Find where the given text appears and provide that cell's center as [x, y] coordinate. 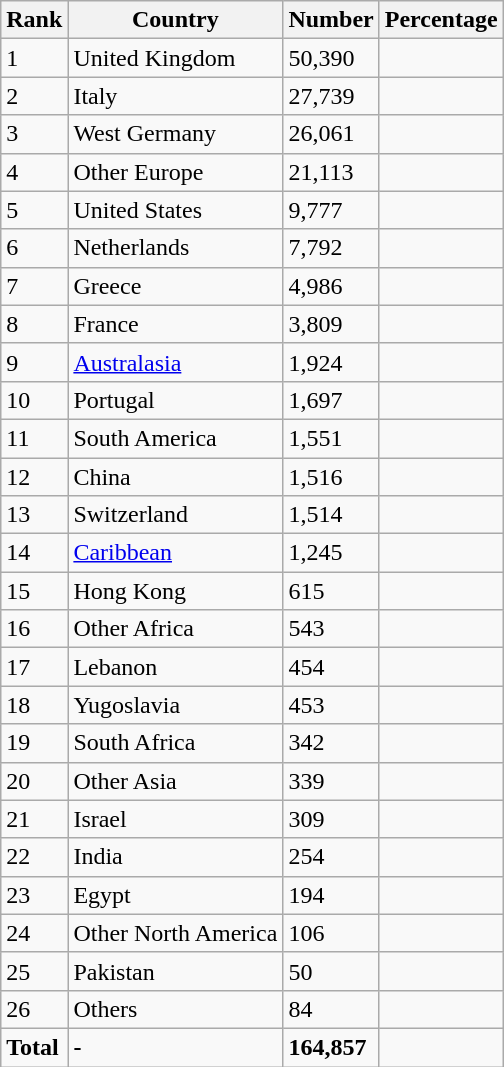
Pakistan [176, 971]
194 [331, 895]
1,551 [331, 438]
3,809 [331, 324]
Other North America [176, 933]
11 [34, 438]
453 [331, 705]
4,986 [331, 286]
17 [34, 667]
50,390 [331, 58]
615 [331, 591]
106 [331, 933]
9 [34, 362]
16 [34, 629]
14 [34, 553]
19 [34, 743]
25 [34, 971]
Number [331, 20]
309 [331, 819]
8 [34, 324]
13 [34, 515]
Portugal [176, 400]
26 [34, 1009]
1,516 [331, 477]
West Germany [176, 134]
Other Africa [176, 629]
20 [34, 781]
5 [34, 210]
18 [34, 705]
7 [34, 286]
1 [34, 58]
1,514 [331, 515]
164,857 [331, 1047]
4 [34, 172]
254 [331, 857]
3 [34, 134]
10 [34, 400]
543 [331, 629]
342 [331, 743]
2 [34, 96]
United Kingdom [176, 58]
Other Asia [176, 781]
21 [34, 819]
1,245 [331, 553]
9,777 [331, 210]
Italy [176, 96]
Percentage [441, 20]
1,924 [331, 362]
China [176, 477]
Other Europe [176, 172]
1,697 [331, 400]
6 [34, 248]
Israel [176, 819]
Rank [34, 20]
Australasia [176, 362]
- [176, 1047]
United States [176, 210]
27,739 [331, 96]
France [176, 324]
454 [331, 667]
22 [34, 857]
84 [331, 1009]
Lebanon [176, 667]
7,792 [331, 248]
Netherlands [176, 248]
Others [176, 1009]
26,061 [331, 134]
Yugoslavia [176, 705]
21,113 [331, 172]
Total [34, 1047]
24 [34, 933]
23 [34, 895]
50 [331, 971]
Egypt [176, 895]
12 [34, 477]
South Africa [176, 743]
South America [176, 438]
India [176, 857]
339 [331, 781]
Hong Kong [176, 591]
15 [34, 591]
Country [176, 20]
Caribbean [176, 553]
Switzerland [176, 515]
Greece [176, 286]
